Scan for the cell matching the given text and deliver its (x, y) coordinate at center. 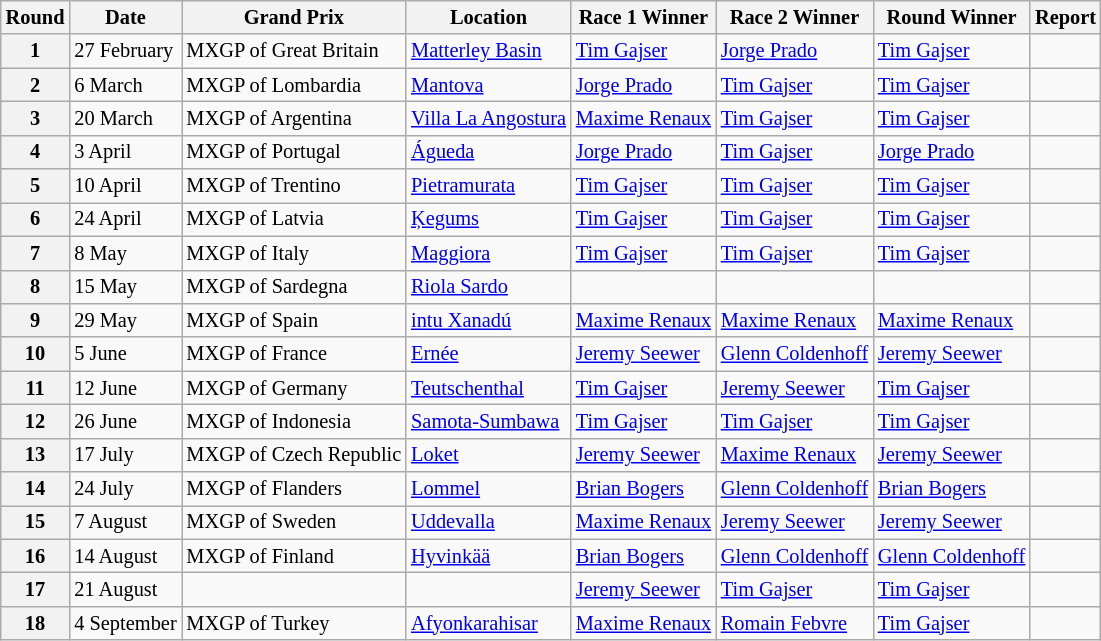
MXGP of Argentina (294, 118)
MXGP of Czech Republic (294, 455)
MXGP of Trentino (294, 186)
10 April (125, 186)
14 August (125, 556)
14 (36, 489)
7 (36, 253)
Round (36, 17)
Lommel (488, 489)
20 March (125, 118)
8 May (125, 253)
Date (125, 17)
3 (36, 118)
5 June (125, 354)
1 (36, 51)
Águeda (488, 152)
10 (36, 354)
Matterley Basin (488, 51)
12 (36, 421)
24 July (125, 489)
MXGP of France (294, 354)
9 (36, 320)
Teutschenthal (488, 388)
18 (36, 623)
Loket (488, 455)
Maggiora (488, 253)
3 April (125, 152)
12 June (125, 388)
11 (36, 388)
6 (36, 219)
21 August (125, 589)
MXGP of Indonesia (294, 421)
24 April (125, 219)
Report (1066, 17)
MXGP of Sweden (294, 522)
15 (36, 522)
MXGP of Germany (294, 388)
Afyonkarahisar (488, 623)
17 (36, 589)
MXGP of Latvia (294, 219)
MXGP of Great Britain (294, 51)
Romain Febvre (794, 623)
MXGP of Italy (294, 253)
27 February (125, 51)
26 June (125, 421)
Location (488, 17)
4 (36, 152)
Hyvinkää (488, 556)
Race 2 Winner (794, 17)
4 September (125, 623)
MXGP of Turkey (294, 623)
Samota-Sumbawa (488, 421)
MXGP of Finland (294, 556)
intu Xanadú (488, 320)
Ernée (488, 354)
5 (36, 186)
16 (36, 556)
Pietramurata (488, 186)
Grand Prix (294, 17)
Race 1 Winner (644, 17)
Mantova (488, 85)
2 (36, 85)
8 (36, 287)
MXGP of Spain (294, 320)
Round Winner (952, 17)
Uddevalla (488, 522)
MXGP of Sardegna (294, 287)
MXGP of Portugal (294, 152)
13 (36, 455)
7 August (125, 522)
17 July (125, 455)
15 May (125, 287)
29 May (125, 320)
Villa La Angostura (488, 118)
MXGP of Flanders (294, 489)
MXGP of Lombardia (294, 85)
Ķegums (488, 219)
6 March (125, 85)
Riola Sardo (488, 287)
